Scan for the cell matching the given text and deliver its (x, y) coordinate at center. 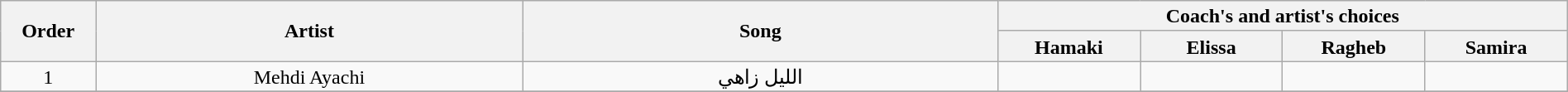
Song (760, 31)
Artist (309, 31)
Elissa (1212, 46)
Mehdi Ayachi (309, 76)
Samira (1496, 46)
Coach's and artist's choices (1282, 17)
Ragheb (1354, 46)
Hamaki (1068, 46)
Order (48, 31)
1 (48, 76)
الليل زاهي (760, 76)
